For the text-containing cell, return its midpoint in (x, y) coordinate format. 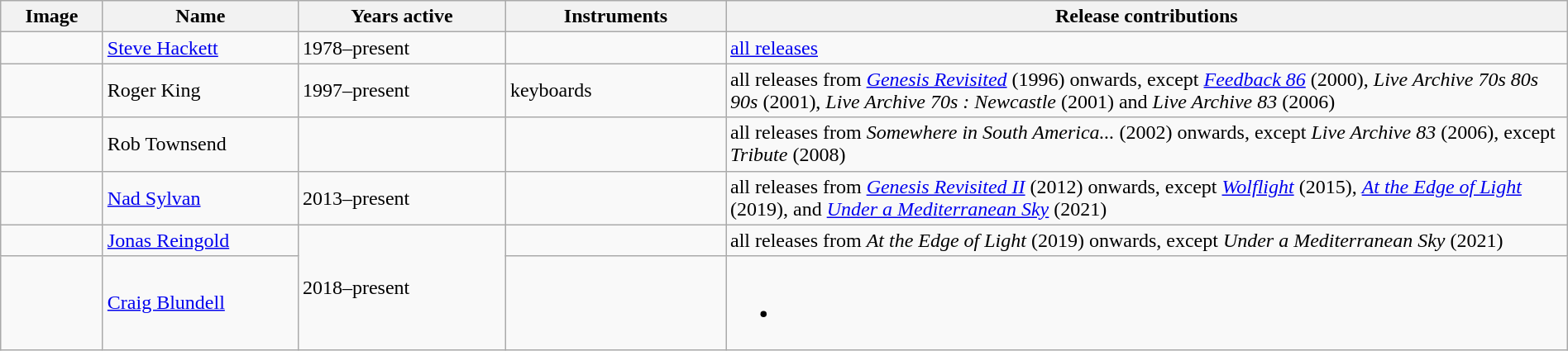
Jonas Reingold (200, 240)
Nad Sylvan (200, 198)
Roger King (200, 91)
Rob Townsend (200, 144)
keyboards (615, 91)
2013–present (402, 198)
all releases from Genesis Revisited II (2012) onwards, except Wolflight (2015), At the Edge of Light (2019), and Under a Mediterranean Sky (2021) (1147, 198)
2018–present (402, 287)
Years active (402, 17)
Release contributions (1147, 17)
all releases from At the Edge of Light (2019) onwards, except Under a Mediterranean Sky (2021) (1147, 240)
Craig Blundell (200, 302)
all releases (1147, 48)
1978–present (402, 48)
Image (52, 17)
Name (200, 17)
all releases from Somewhere in South America... (2002) onwards, except Live Archive 83 (2006), except Tribute (2008) (1147, 144)
Instruments (615, 17)
Steve Hackett (200, 48)
1997–present (402, 91)
